Return the [X, Y] coordinate for the center point of the cell that contains the specified text.  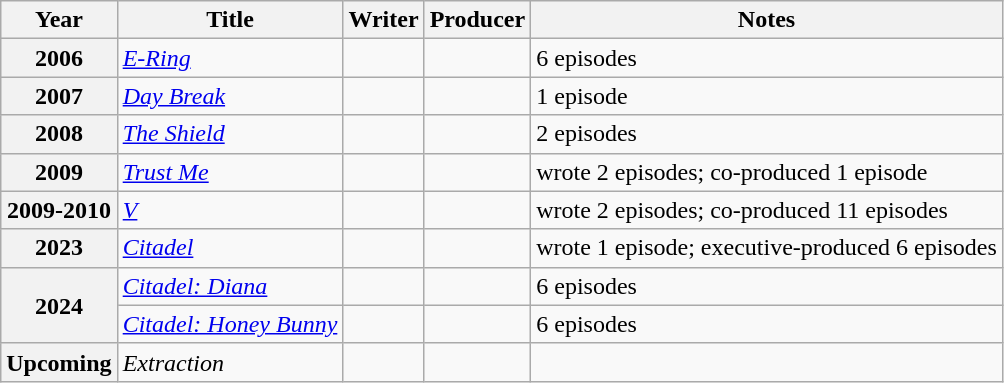
Citadel [230, 248]
2006 [59, 58]
Citadel: Honey Bunny [230, 324]
wrote 2 episodes; co-produced 11 episodes [767, 210]
1 episode [767, 96]
V [230, 210]
wrote 1 episode; executive-produced 6 episodes [767, 248]
Extraction [230, 362]
Day Break [230, 96]
wrote 2 episodes; co-produced 1 episode [767, 172]
2008 [59, 134]
The Shield [230, 134]
2009-2010 [59, 210]
Writer [384, 20]
Citadel: Diana [230, 286]
Year [59, 20]
Notes [767, 20]
Producer [478, 20]
E-Ring [230, 58]
2007 [59, 96]
2009 [59, 172]
Upcoming [59, 362]
2023 [59, 248]
2024 [59, 305]
Trust Me [230, 172]
Title [230, 20]
2 episodes [767, 134]
